Pinpoint the cell where the given text exists, returning its [X, Y] midpoint coordinate. 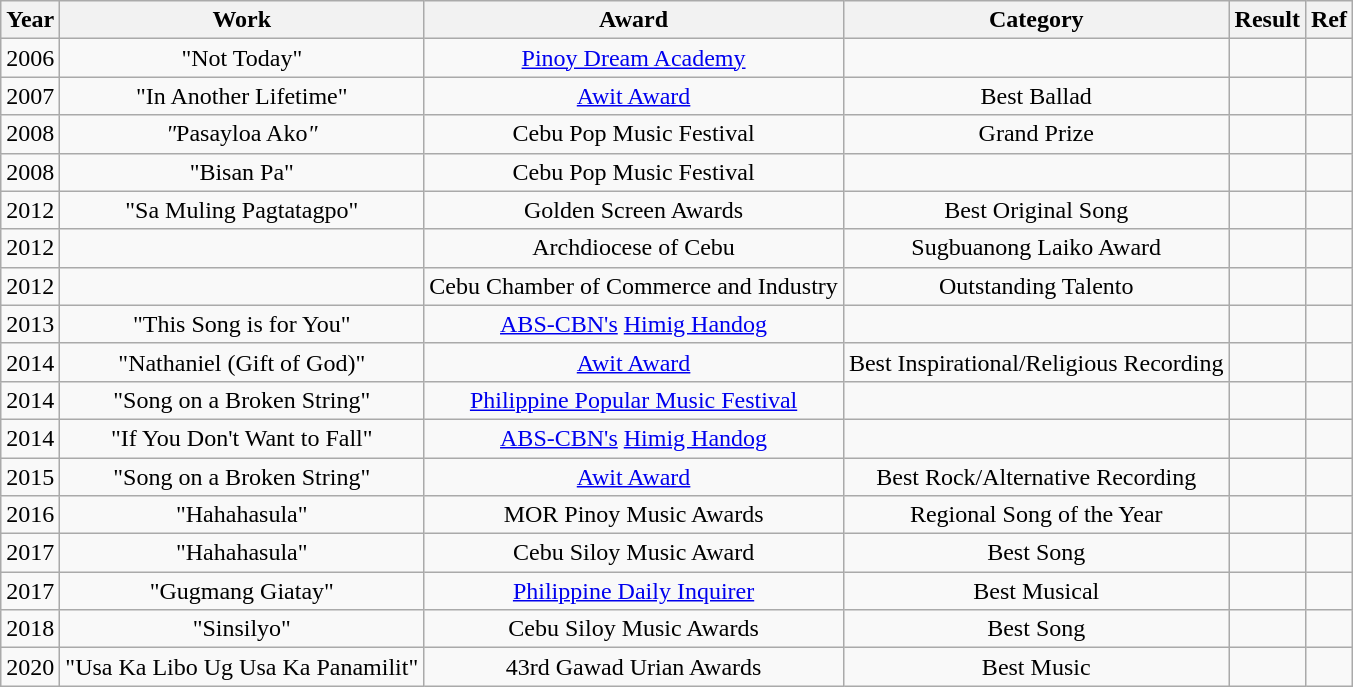
Best Inspirational/Religious Recording [1036, 362]
Cebu Siloy Music Award [634, 553]
Cebu Chamber of Commerce and Industry [634, 286]
Ref [1328, 20]
"In Another Lifetime" [242, 96]
Regional Song of the Year [1036, 515]
"Not Today" [242, 58]
Cebu Siloy Music Awards [634, 629]
Outstanding Talento [1036, 286]
"This Song is for You" [242, 324]
Best Musical [1036, 591]
Golden Screen Awards [634, 210]
"Sinsilyo" [242, 629]
2006 [30, 58]
Pinoy Dream Academy [634, 58]
"Usa Ka Libo Ug Usa Ka Panamilit" [242, 667]
Sugbuanong Laiko Award [1036, 248]
"Gugmang Giatay" [242, 591]
Best Music [1036, 667]
Grand Prize [1036, 134]
Best Rock/Alternative Recording [1036, 477]
2020 [30, 667]
43rd Gawad Urian Awards [634, 667]
"If You Don't Want to Fall" [242, 438]
Award [634, 20]
"Bisan Pa" [242, 172]
Category [1036, 20]
Philippine Popular Music Festival [634, 400]
2013 [30, 324]
Philippine Daily Inquirer [634, 591]
Archdiocese of Cebu [634, 248]
MOR Pinoy Music Awards [634, 515]
Best Original Song [1036, 210]
2007 [30, 96]
Result [1267, 20]
Best Ballad [1036, 96]
2016 [30, 515]
2018 [30, 629]
"Pasayloa Ako" [242, 134]
"Nathaniel (Gift of God)" [242, 362]
"Sa Muling Pagtatagpo" [242, 210]
2015 [30, 477]
Work [242, 20]
Year [30, 20]
